Capture the cell that displays the provided text and extract its [x, y] central coordinate. 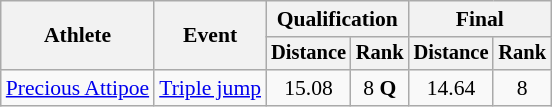
15.08 [308, 88]
14.64 [452, 88]
Triple jump [210, 88]
Event [210, 36]
8 Q [380, 88]
8 [522, 88]
Final [480, 19]
Precious Attipoe [78, 88]
Athlete [78, 36]
Qualification [337, 19]
